For the text-containing cell, return its midpoint in (x, y) coordinate format. 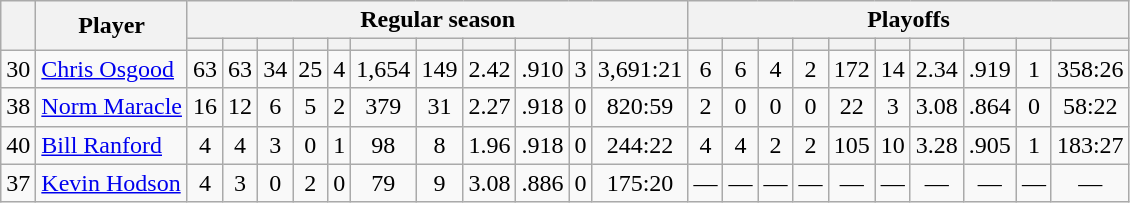
2.27 (490, 107)
25 (310, 69)
37 (18, 183)
Norm Maracle (112, 107)
Player (112, 26)
.864 (990, 107)
31 (440, 107)
2.34 (936, 69)
9 (440, 183)
183:27 (1090, 145)
.919 (990, 69)
16 (204, 107)
1,654 (384, 69)
Playoffs (908, 20)
79 (384, 183)
10 (892, 145)
244:22 (640, 145)
175:20 (640, 183)
8 (440, 145)
Bill Ranford (112, 145)
12 (240, 107)
379 (384, 107)
.905 (990, 145)
14 (892, 69)
2.42 (490, 69)
30 (18, 69)
3.28 (936, 145)
40 (18, 145)
22 (852, 107)
105 (852, 145)
3,691:21 (640, 69)
1.96 (490, 145)
172 (852, 69)
5 (310, 107)
.910 (542, 69)
820:59 (640, 107)
358:26 (1090, 69)
.886 (542, 183)
98 (384, 145)
Chris Osgood (112, 69)
Kevin Hodson (112, 183)
Regular season (437, 20)
149 (440, 69)
38 (18, 107)
58:22 (1090, 107)
34 (276, 69)
